Return the (X, Y) coordinate for the center point of the cell that contains the specified text.  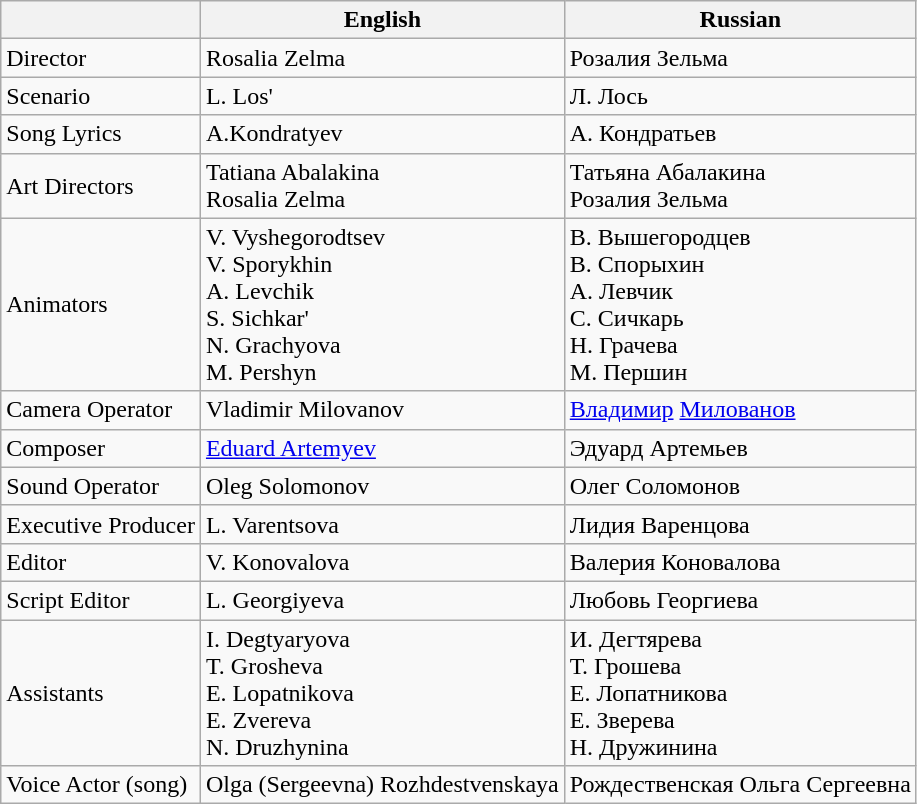
Олег Соломонов (740, 486)
V. Konovalova (382, 562)
Assistants (101, 693)
Composer (101, 448)
Russian (740, 20)
Л. Лось (740, 96)
Татьяна АбалакинаРозалия Зельма (740, 186)
Tatiana AbalakinaRosalia Zelma (382, 186)
Camera Operator (101, 410)
Animators (101, 304)
А. Кондратьев (740, 134)
Scenario (101, 96)
Эдуард Артемьев (740, 448)
L. Georgiyeva (382, 600)
I. DegtyaryovaT. GroshevaE. LopatnikovaE. ZverevaN. Druzhynina (382, 693)
Oleg Solomonov (382, 486)
English (382, 20)
Sound Operator (101, 486)
Voice Actor (song) (101, 785)
L. Varentsova (382, 524)
Editor (101, 562)
L. Los' (382, 96)
Рождественская Ольга Сергеевна (740, 785)
Executive Producer (101, 524)
V. VyshegorodtsevV. SporykhinA. LevchikS. Sichkar'N. GrachyovaM. Pershyn (382, 304)
Art Directors (101, 186)
Eduard Artemyev (382, 448)
Script Editor (101, 600)
Любовь Георгиева (740, 600)
И. ДегтяреваТ. ГрошеваЕ. ЛопатниковаЕ. ЗвереваН. Дружинина (740, 693)
Vladimir Milovanov (382, 410)
Olga (Sergeevna) Rozhdestvenskaya (382, 785)
Валерия Коновалова (740, 562)
A.Kondratyev (382, 134)
Song Lyrics (101, 134)
Director (101, 58)
Лидия Варенцова (740, 524)
Rosalia Zelma (382, 58)
Владимир Милованов (740, 410)
В. ВышегородцевВ. СпорыхинА. ЛевчикС. СичкарьН. ГрачеваМ. Першин (740, 304)
Розалия Зельма (740, 58)
